Find where the given text appears and provide that cell's center as (X, Y) coordinate. 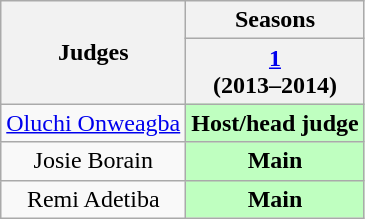
Remi Adetiba (94, 199)
Oluchi Onweagba (94, 123)
Seasons (275, 20)
Josie Borain (94, 161)
Judges (94, 52)
1(2013–2014) (275, 72)
Host/head judge (275, 123)
